For the text-containing cell, return its midpoint in (X, Y) coordinate format. 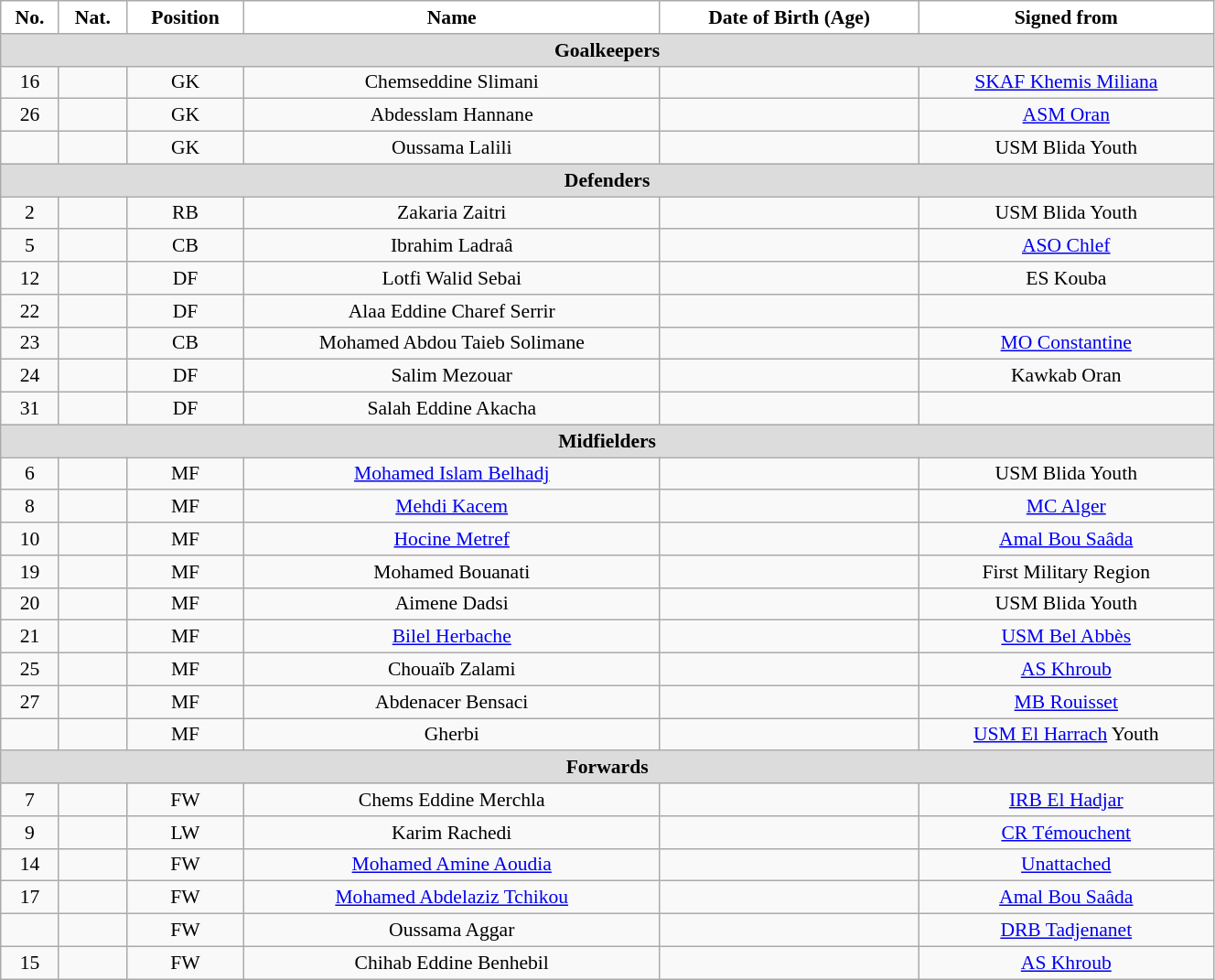
Oussama Aggar (452, 931)
Chihab Eddine Benhebil (452, 963)
Mohamed Islam Belhadj (452, 474)
CR Témouchent (1066, 833)
DRB Tadjenanet (1066, 931)
SKAF Khemis Miliana (1066, 82)
Mohamed Abdelaziz Tchikou (452, 898)
Defenders (607, 180)
Salah Eddine Akacha (452, 409)
Mohamed Abdou Taieb Solimane (452, 343)
22 (29, 311)
24 (29, 376)
ASM Oran (1066, 115)
No. (29, 17)
IRB El Hadjar (1066, 800)
Mohamed Bouanati (452, 572)
Mohamed Amine Aoudia (452, 865)
10 (29, 539)
23 (29, 343)
Hocine Metref (452, 539)
LW (186, 833)
16 (29, 82)
Salim Mezouar (452, 376)
7 (29, 800)
ASO Chlef (1066, 246)
Forwards (607, 768)
21 (29, 637)
Zakaria Zaitri (452, 213)
15 (29, 963)
17 (29, 898)
12 (29, 278)
Lotfi Walid Sebai (452, 278)
MB Rouisset (1066, 702)
Midfielders (607, 441)
Nat. (92, 17)
5 (29, 246)
Name (452, 17)
First Military Region (1066, 572)
Unattached (1066, 865)
6 (29, 474)
14 (29, 865)
ES Kouba (1066, 278)
Kawkab Oran (1066, 376)
Chouaïb Zalami (452, 670)
Mehdi Kacem (452, 507)
Gherbi (452, 735)
Date of Birth (Age) (789, 17)
19 (29, 572)
2 (29, 213)
8 (29, 507)
Aimene Dadsi (452, 604)
RB (186, 213)
Abdenacer Bensaci (452, 702)
Karim Rachedi (452, 833)
Oussama Lalili (452, 148)
20 (29, 604)
Abdesslam Hannane (452, 115)
31 (29, 409)
MC Alger (1066, 507)
USM Bel Abbès (1066, 637)
Bilel Herbache (452, 637)
Position (186, 17)
Chemseddine Slimani (452, 82)
25 (29, 670)
Chems Eddine Merchla (452, 800)
Ibrahim Ladraâ (452, 246)
Alaa Eddine Charef Serrir (452, 311)
27 (29, 702)
Signed from (1066, 17)
26 (29, 115)
Goalkeepers (607, 50)
USM El Harrach Youth (1066, 735)
MO Constantine (1066, 343)
9 (29, 833)
